Capture the cell that displays the provided text and extract its [x, y] central coordinate. 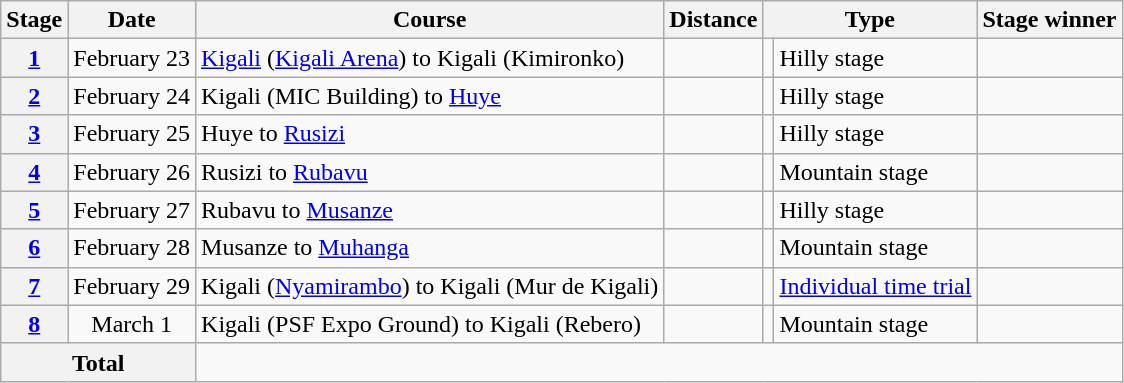
Rubavu to Musanze [430, 210]
March 1 [132, 324]
Rusizi to Rubavu [430, 172]
Total [98, 362]
8 [34, 324]
3 [34, 134]
February 28 [132, 248]
February 24 [132, 96]
Type [870, 20]
Kigali (Kigali Arena) to Kigali (Kimironko) [430, 58]
Individual time trial [876, 286]
Distance [714, 20]
Stage [34, 20]
6 [34, 248]
7 [34, 286]
February 26 [132, 172]
February 27 [132, 210]
Huye to Rusizi [430, 134]
4 [34, 172]
Kigali (Nyamirambo) to Kigali (Mur de Kigali) [430, 286]
February 23 [132, 58]
Kigali (PSF Expo Ground) to Kigali (Rebero) [430, 324]
Date [132, 20]
February 29 [132, 286]
1 [34, 58]
February 25 [132, 134]
2 [34, 96]
Stage winner [1050, 20]
5 [34, 210]
Musanze to Muhanga [430, 248]
Course [430, 20]
Kigali (MIC Building) to Huye [430, 96]
